Search for the cell housing the specified text and yield its [X, Y] center coordinate. 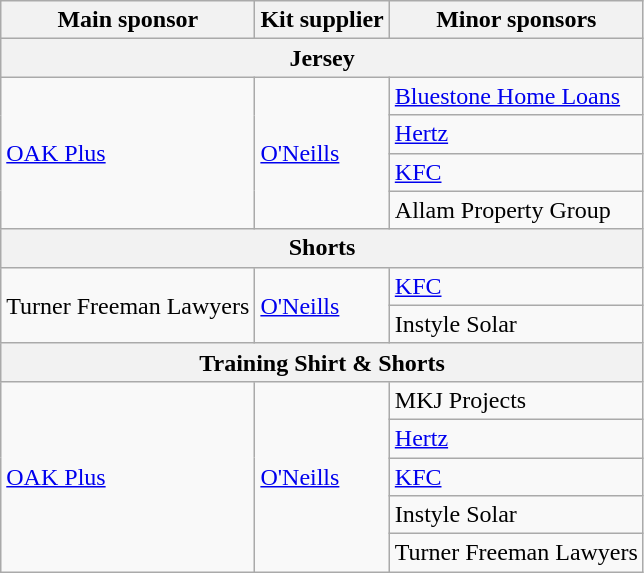
Jersey [322, 58]
Kit supplier [322, 20]
Allam Property Group [516, 210]
MKJ Projects [516, 400]
Main sponsor [128, 20]
Shorts [322, 248]
Minor sponsors [516, 20]
Bluestone Home Loans [516, 96]
Training Shirt & Shorts [322, 362]
